Scan for the cell matching the given text and deliver its (X, Y) coordinate at center. 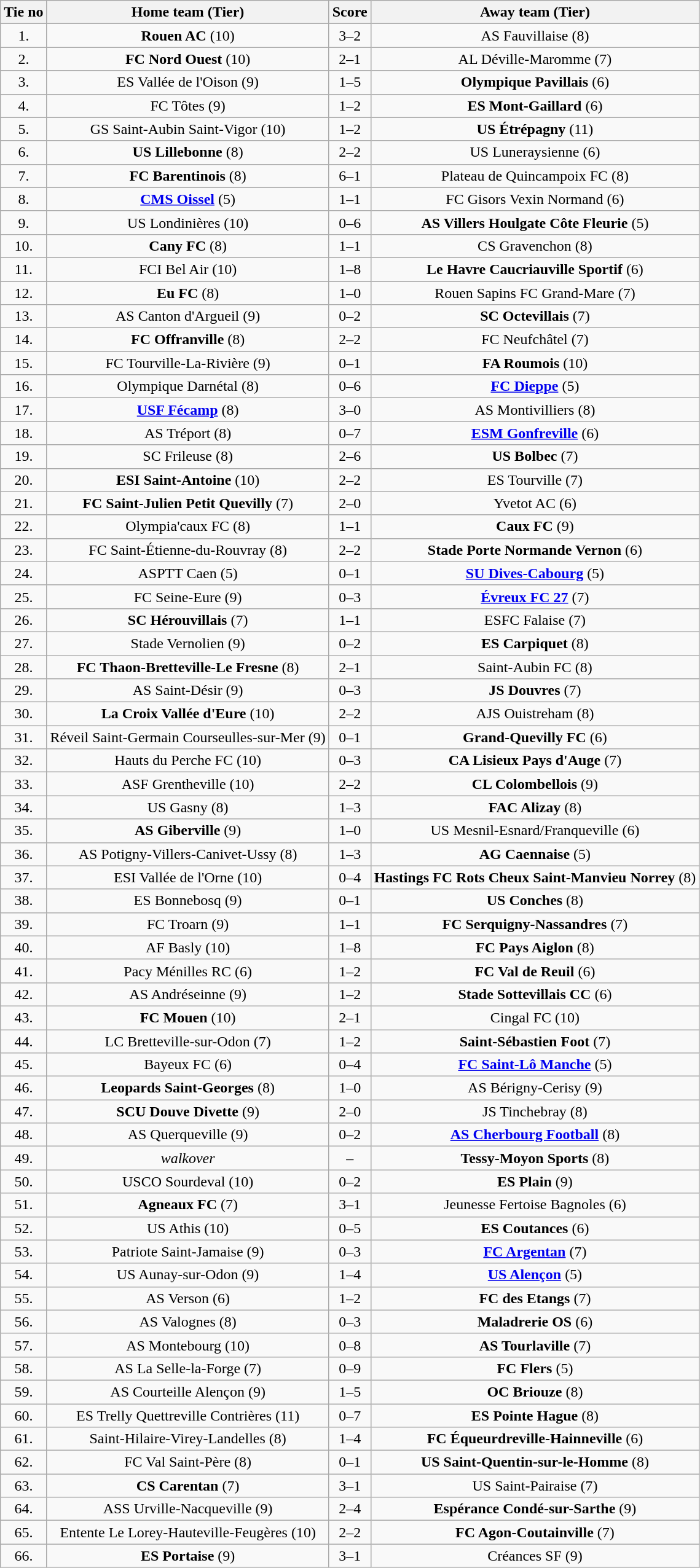
22. (23, 527)
39. (23, 924)
52. (23, 1228)
FC Pays Aiglon (8) (535, 947)
FC Mouen (10) (188, 1017)
FC Nord Ouest (10) (188, 59)
Plateau de Quincampoix FC (8) (535, 176)
AS Valognes (8) (188, 1322)
US Gasny (8) (188, 807)
AS Cherbourg Football (8) (535, 1135)
Agneaux FC (7) (188, 1205)
44. (23, 1041)
AG Caennaise (5) (535, 854)
23. (23, 550)
FAC Alizay (8) (535, 807)
USCO Sourdeval (10) (188, 1182)
US Athis (10) (188, 1228)
Hauts du Perche FC (10) (188, 761)
AS Saint-Désir (9) (188, 691)
– (350, 1158)
2–6 (350, 457)
51. (23, 1205)
11. (23, 269)
Bayeux FC (6) (188, 1065)
AJS Ouistreham (8) (535, 714)
FC Agon-Coutainville (7) (535, 1532)
AS Courteille Alençon (9) (188, 1392)
7. (23, 176)
US Étrépagny (11) (535, 129)
FC Saint-Lô Manche (5) (535, 1065)
Away team (Tier) (535, 12)
FC Argentan (7) (535, 1252)
37. (23, 877)
Stade Vernolien (9) (188, 643)
AS Bérigny-Cerisy (9) (535, 1088)
59. (23, 1392)
JS Douvres (7) (535, 691)
ES Plain (9) (535, 1182)
16. (23, 386)
ES Vallée de l'Oison (9) (188, 82)
Tie no (23, 12)
FC des Etangs (7) (535, 1298)
ASF Grentheville (10) (188, 784)
AS Giberville (9) (188, 831)
5. (23, 129)
28. (23, 667)
Stade Sottevillais CC (6) (535, 994)
ES Pointe Hague (8) (535, 1415)
ASS Urville-Nacqueville (9) (188, 1509)
SC Hérouvillais (7) (188, 620)
Cingal FC (10) (535, 1017)
ES Tourville (7) (535, 480)
US Saint-Quentin-sur-le-Homme (8) (535, 1462)
US Conches (8) (535, 901)
FC Équeurdreville-Hainneville (6) (535, 1439)
Cany FC (8) (188, 246)
SCU Douve Divette (9) (188, 1111)
61. (23, 1439)
FC Val de Reuil (6) (535, 971)
SU Dives-Cabourg (5) (535, 573)
10. (23, 246)
Stade Porte Normande Vernon (6) (535, 550)
29. (23, 691)
Eu FC (8) (188, 293)
58. (23, 1368)
AS Fauvillaise (8) (535, 36)
0–8 (350, 1345)
27. (23, 643)
ASPTT Caen (5) (188, 573)
FA Roumois (10) (535, 363)
2. (23, 59)
ES Portaise (9) (188, 1556)
ESFC Falaise (7) (535, 620)
FC Seine-Eure (9) (188, 597)
AS Andréseinne (9) (188, 994)
Saint-Hilaire-Virey-Landelles (8) (188, 1439)
US Londinières (10) (188, 222)
ESI Vallée de l'Orne (10) (188, 877)
FC Serquigny-Nassandres (7) (535, 924)
26. (23, 620)
42. (23, 994)
US Aunay-sur-Odon (9) (188, 1275)
65. (23, 1532)
SC Octevillais (7) (535, 316)
2–4 (350, 1509)
walkover (188, 1158)
CA Lisieux Pays d'Auge (7) (535, 761)
19. (23, 457)
FC Dieppe (5) (535, 386)
Entente Le Lorey-Hauteville-Feugères (10) (188, 1532)
ESI Saint-Antoine (10) (188, 480)
FC Tourville-La-Rivière (9) (188, 363)
ESM Gonfreville (6) (535, 433)
3–0 (350, 410)
OC Briouze (8) (535, 1392)
Saint-Sébastien Foot (7) (535, 1041)
USF Fécamp (8) (188, 410)
53. (23, 1252)
Leopards Saint-Georges (8) (188, 1088)
US Bolbec (7) (535, 457)
FC Val Saint-Père (8) (188, 1462)
Olympia'caux FC (8) (188, 527)
50. (23, 1182)
Créances SF (9) (535, 1556)
CS Gravenchon (8) (535, 246)
0–5 (350, 1228)
Caux FC (9) (535, 527)
4. (23, 106)
Tessy-Moyon Sports (8) (535, 1158)
La Croix Vallée d'Eure (10) (188, 714)
ES Trelly Quettreville Contrières (11) (188, 1415)
3. (23, 82)
ES Mont-Gaillard (6) (535, 106)
AL Déville-Maromme (7) (535, 59)
Rouen AC (10) (188, 36)
AS Villers Houlgate Côte Fleurie (5) (535, 222)
GS Saint-Aubin Saint-Vigor (10) (188, 129)
FC Tôtes (9) (188, 106)
64. (23, 1509)
47. (23, 1111)
31. (23, 737)
Maladrerie OS (6) (535, 1322)
CS Carentan (7) (188, 1486)
49. (23, 1158)
FC Offranville (8) (188, 340)
34. (23, 807)
FC Gisors Vexin Normand (6) (535, 199)
41. (23, 971)
JS Tinchebray (8) (535, 1111)
57. (23, 1345)
12. (23, 293)
Olympique Pavillais (6) (535, 82)
33. (23, 784)
CMS Oissel (5) (188, 199)
ES Bonnebosq (9) (188, 901)
Le Havre Caucriauville Sportif (6) (535, 269)
Patriote Saint-Jamaise (9) (188, 1252)
US Saint-Pairaise (7) (535, 1486)
FCI Bel Air (10) (188, 269)
56. (23, 1322)
FC Neufchâtel (7) (535, 340)
Rouen Sapins FC Grand-Mare (7) (535, 293)
54. (23, 1275)
US Luneraysienne (6) (535, 152)
48. (23, 1135)
8. (23, 199)
Jeunesse Fertoise Bagnoles (6) (535, 1205)
FC Troarn (9) (188, 924)
21. (23, 503)
AS Querqueville (9) (188, 1135)
24. (23, 573)
9. (23, 222)
AF Basly (10) (188, 947)
30. (23, 714)
ES Carpiquet (8) (535, 643)
0–9 (350, 1368)
17. (23, 410)
Hastings FC Rots Cheux Saint-Manvieu Norrey (8) (535, 877)
55. (23, 1298)
Yvetot AC (6) (535, 503)
AS Montivilliers (8) (535, 410)
46. (23, 1088)
AS Potigny-Villers-Canivet-Ussy (8) (188, 854)
60. (23, 1415)
32. (23, 761)
US Mesnil-Esnard/Franqueville (6) (535, 831)
62. (23, 1462)
45. (23, 1065)
13. (23, 316)
40. (23, 947)
CL Colombellois (9) (535, 784)
43. (23, 1017)
Grand-Quevilly FC (6) (535, 737)
18. (23, 433)
3–2 (350, 36)
FC Barentinois (8) (188, 176)
AS Tourlaville (7) (535, 1345)
US Lillebonne (8) (188, 152)
Espérance Condé-sur-Sarthe (9) (535, 1509)
Évreux FC 27 (7) (535, 597)
25. (23, 597)
Olympique Darnétal (8) (188, 386)
FC Thaon-Bretteville-Le Fresne (8) (188, 667)
63. (23, 1486)
AS Montebourg (10) (188, 1345)
1. (23, 36)
FC Saint-Julien Petit Quevilly (7) (188, 503)
AS Canton d'Argueil (9) (188, 316)
Home team (Tier) (188, 12)
AS Tréport (8) (188, 433)
ES Coutances (6) (535, 1228)
Saint-Aubin FC (8) (535, 667)
Score (350, 12)
36. (23, 854)
38. (23, 901)
6. (23, 152)
Réveil Saint-Germain Courseulles-sur-Mer (9) (188, 737)
14. (23, 340)
Pacy Ménilles RC (6) (188, 971)
6–1 (350, 176)
LC Bretteville-sur-Odon (7) (188, 1041)
15. (23, 363)
US Alençon (5) (535, 1275)
20. (23, 480)
66. (23, 1556)
FC Saint-Étienne-du-Rouvray (8) (188, 550)
SC Frileuse (8) (188, 457)
AS Verson (6) (188, 1298)
AS La Selle-la-Forge (7) (188, 1368)
35. (23, 831)
FC Flers (5) (535, 1368)
